Locate the cell with the specified text and output its (X, Y) center coordinate. 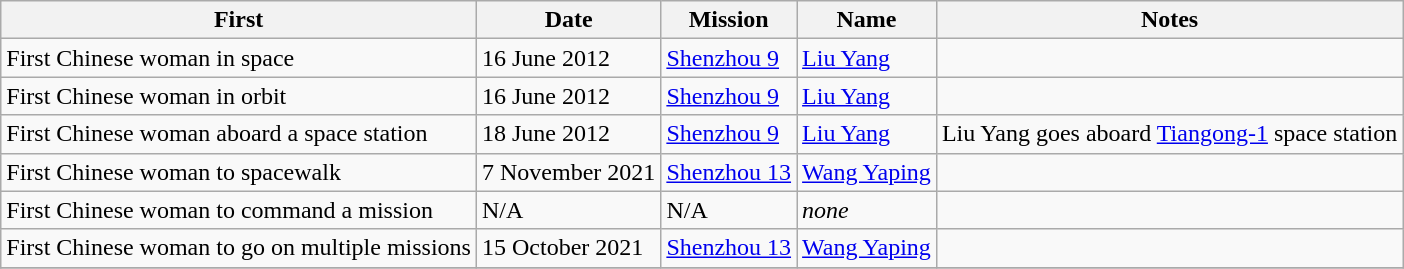
First (239, 20)
First Chinese woman aboard a space station (239, 134)
First Chinese woman in orbit (239, 96)
none (867, 210)
First Chinese woman to command a mission (239, 210)
Notes (1169, 20)
18 June 2012 (568, 134)
7 November 2021 (568, 172)
Name (867, 20)
First Chinese woman to go on multiple missions (239, 248)
Liu Yang goes aboard Tiangong-1 space station (1169, 134)
Date (568, 20)
First Chinese woman in space (239, 58)
First Chinese woman to spacewalk (239, 172)
Mission (729, 20)
15 October 2021 (568, 248)
